Locate the cell with the specified text and output its (X, Y) center coordinate. 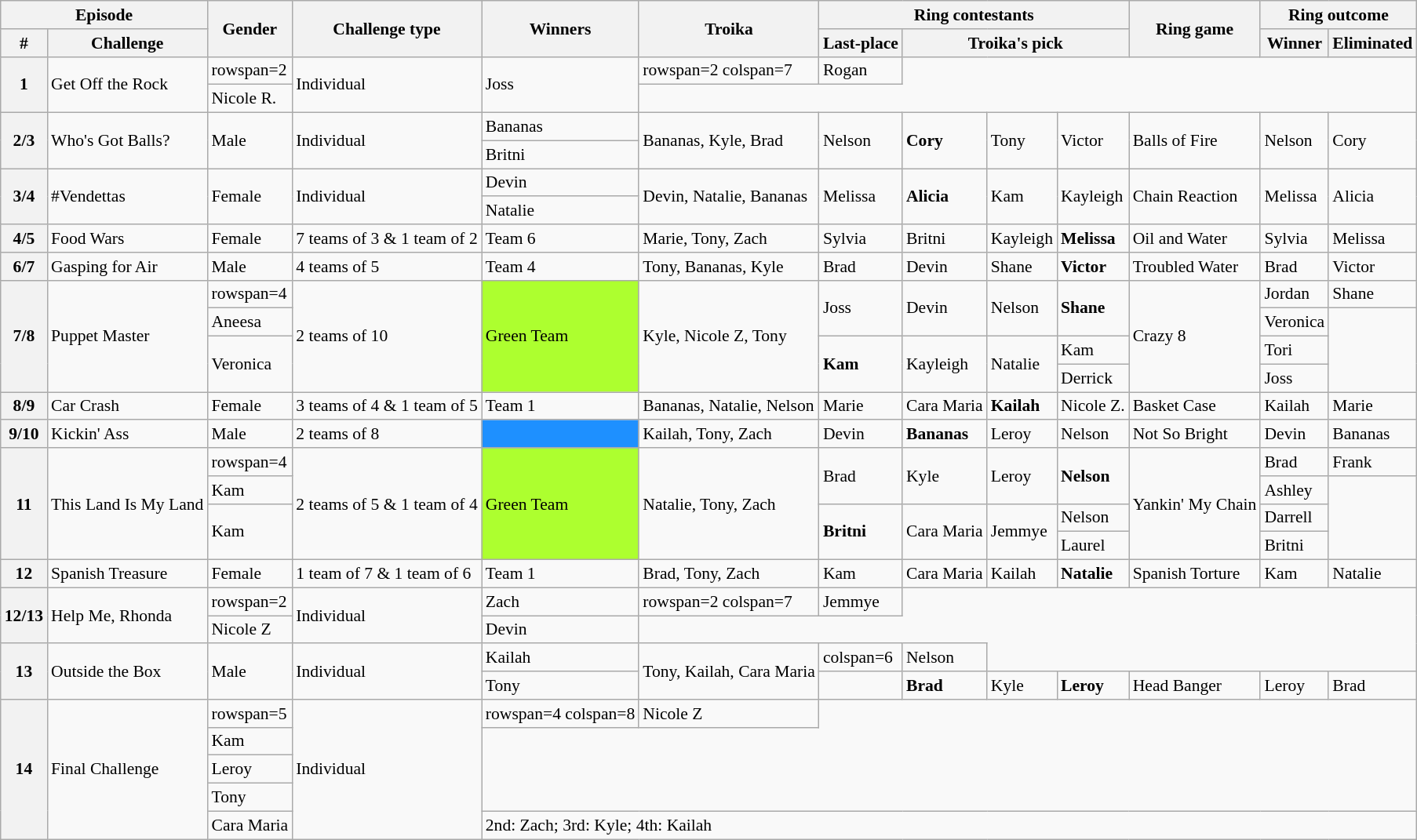
Ashley (1295, 490)
Who's Got Balls? (127, 141)
This Land Is My Land (127, 504)
3 teams of 4 & 1 team of 5 (387, 406)
Basket Case (1195, 406)
2 teams of 5 & 1 team of 4 (387, 504)
Ring game (1195, 28)
Tony, Kailah, Cara Maria (729, 671)
2 teams of 10 (387, 336)
Brad, Tony, Zach (729, 574)
12/13 (24, 615)
rowspan=4 colspan=8 (560, 714)
Rogan (861, 71)
Jordan (1295, 294)
7/8 (24, 336)
4 teams of 5 (387, 267)
Devin, Natalie, Bananas (729, 196)
Zach (560, 602)
Episode (104, 15)
Not So Bright (1195, 435)
2nd: Zach; 3rd: Kyle; 4th: Kailah (949, 825)
Balls of Fire (1195, 141)
6/7 (24, 267)
Troubled Water (1195, 267)
Frank (1372, 462)
1 (24, 85)
4/5 (24, 238)
Oil and Water (1195, 238)
Bananas, Kyle, Brad (729, 141)
Spanish Torture (1195, 574)
Crazy 8 (1195, 336)
Marie, Tony, Zach (729, 238)
Nicole R. (250, 99)
Team 4 (560, 267)
Ring outcome (1339, 15)
Gasping for Air (127, 267)
3/4 (24, 196)
Puppet Master (127, 336)
Food Wars (127, 238)
Kyle, Nicole Z, Tony (729, 336)
Bananas, Natalie, Nelson (729, 406)
Troika's pick (1015, 43)
2/3 (24, 141)
Tori (1295, 351)
Kickin' Ass (127, 435)
Eliminated (1372, 43)
8/9 (24, 406)
14 (24, 769)
Outside the Box (127, 671)
Team 6 (560, 238)
Car Crash (127, 406)
Challenge (127, 43)
Gender (250, 28)
Final Challenge (127, 769)
Troika (729, 28)
Winners (560, 28)
Darrell (1295, 518)
Aneesa (250, 322)
11 (24, 504)
Tony, Bananas, Kyle (729, 267)
12 (24, 574)
Laurel (1093, 546)
Derrick (1093, 378)
Kailah, Tony, Zach (729, 435)
9/10 (24, 435)
rowspan=5 (250, 714)
Yankin' My Chain (1195, 504)
Ring contestants (974, 15)
7 teams of 3 & 1 team of 2 (387, 238)
Nicole Z. (1093, 406)
Chain Reaction (1195, 196)
colspan=6 (861, 658)
2 teams of 8 (387, 435)
13 (24, 671)
#Vendettas (127, 196)
Challenge type (387, 28)
Spanish Treasure (127, 574)
1 team of 7 & 1 team of 6 (387, 574)
Get Off the Rock (127, 85)
Natalie, Tony, Zach (729, 504)
# (24, 43)
Last-place (861, 43)
Help Me, Rhonda (127, 615)
Winner (1295, 43)
Head Banger (1195, 685)
